Find where the given text appears and provide that cell's center as [x, y] coordinate. 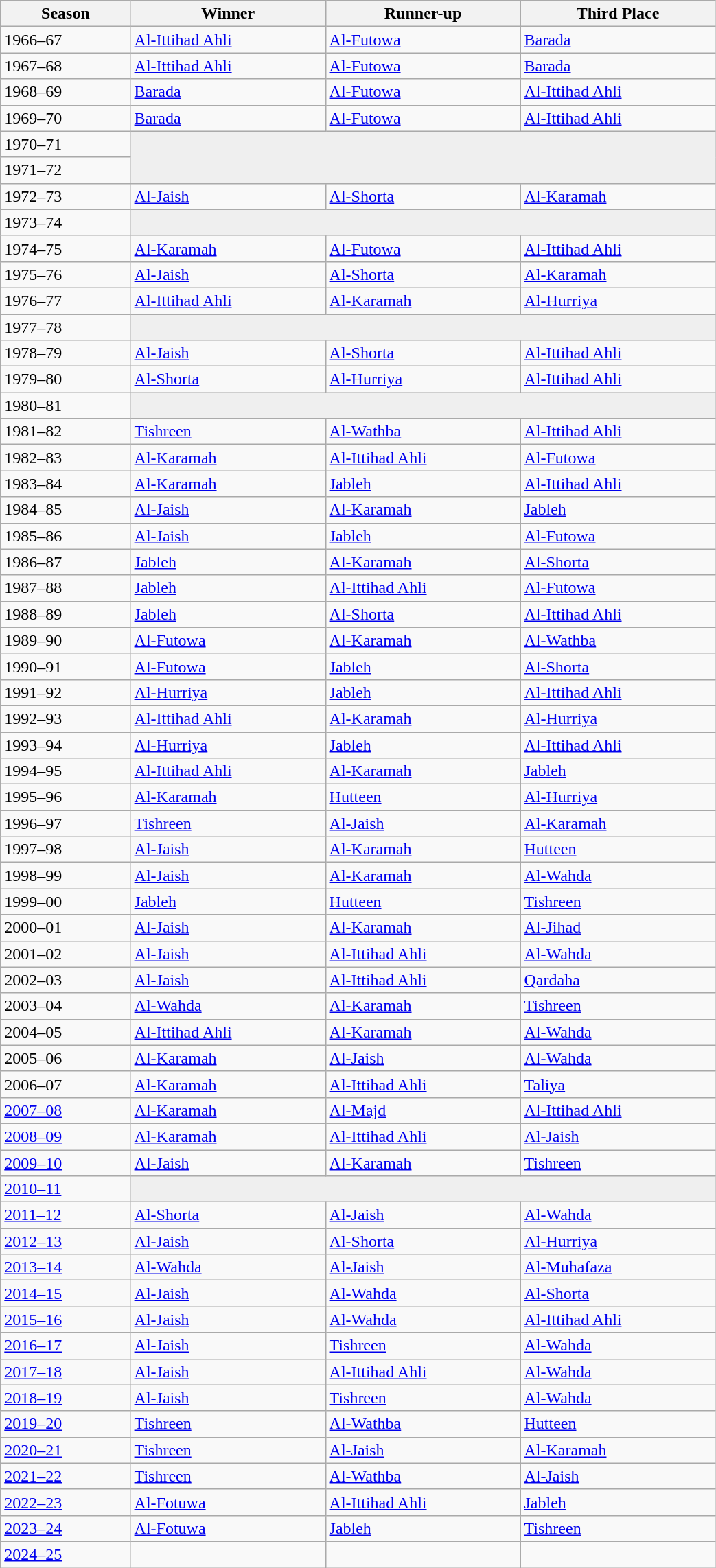
1999–00 [66, 902]
2008–09 [66, 1136]
Season [66, 14]
1997–98 [66, 850]
1976–77 [66, 301]
2019–20 [66, 1424]
1991–92 [66, 692]
2002–03 [66, 980]
Al-Jihad [618, 928]
2016–17 [66, 1346]
2024–25 [66, 1554]
1968–69 [66, 92]
1990–91 [66, 666]
2013–14 [66, 1267]
1972–73 [66, 196]
1979–80 [66, 379]
1975–76 [66, 274]
1967–68 [66, 66]
1969–70 [66, 118]
2009–10 [66, 1163]
1998–99 [66, 876]
1989–90 [66, 640]
1981–82 [66, 432]
1988–89 [66, 614]
Qardaha [618, 980]
1996–97 [66, 823]
1995–96 [66, 797]
1970–71 [66, 144]
1983–84 [66, 484]
2012–13 [66, 1241]
2014–15 [66, 1294]
1984–85 [66, 510]
2000–01 [66, 928]
1985–86 [66, 536]
1993–94 [66, 745]
2011–12 [66, 1215]
Al-Muhafaza [618, 1267]
2017–18 [66, 1372]
1994–95 [66, 771]
2010–11 [66, 1189]
1986–87 [66, 562]
Taliya [618, 1084]
1992–93 [66, 718]
2006–07 [66, 1084]
1973–74 [66, 222]
1971–72 [66, 170]
1987–88 [66, 588]
2001–02 [66, 954]
2020–21 [66, 1450]
2021–22 [66, 1476]
Al-Majd [423, 1110]
1977–78 [66, 327]
2005–06 [66, 1058]
2018–19 [66, 1398]
1978–79 [66, 353]
Winner [228, 14]
1974–75 [66, 248]
2003–04 [66, 1006]
1980–81 [66, 406]
2007–08 [66, 1110]
Runner-up [423, 14]
Third Place [618, 14]
2023–24 [66, 1528]
1966–67 [66, 40]
2004–05 [66, 1032]
1982–83 [66, 458]
2015–16 [66, 1320]
2022–23 [66, 1502]
